Provide the (X, Y) coordinate of the cell's center where the given text is located.  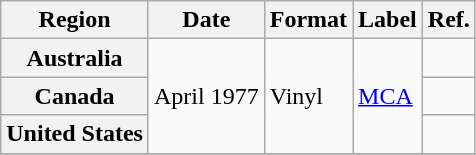
Format (308, 20)
Ref. (448, 20)
Label (388, 20)
Australia (75, 58)
Date (206, 20)
United States (75, 134)
April 1977 (206, 96)
Vinyl (308, 96)
Canada (75, 96)
MCA (388, 96)
Region (75, 20)
